Detect which cell encompasses the target text, then output its (x, y) center coordinate. 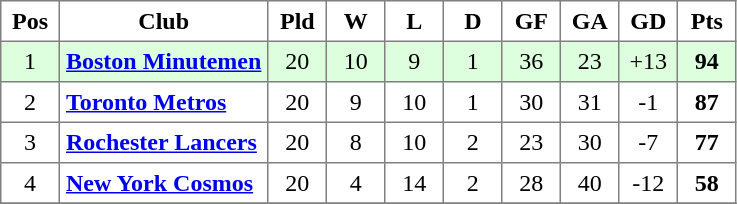
87 (707, 102)
L (414, 21)
Rochester Lancers (164, 142)
77 (707, 142)
14 (414, 183)
94 (707, 61)
-7 (648, 142)
Pld (297, 21)
58 (707, 183)
36 (531, 61)
D (473, 21)
Pos (30, 21)
Boston Minutemen (164, 61)
8 (356, 142)
3 (30, 142)
GD (648, 21)
-1 (648, 102)
31 (590, 102)
Toronto Metros (164, 102)
GF (531, 21)
28 (531, 183)
+13 (648, 61)
Pts (707, 21)
-12 (648, 183)
W (356, 21)
Club (164, 21)
GA (590, 21)
40 (590, 183)
New York Cosmos (164, 183)
